Pinpoint the cell where the given text exists, returning its [X, Y] midpoint coordinate. 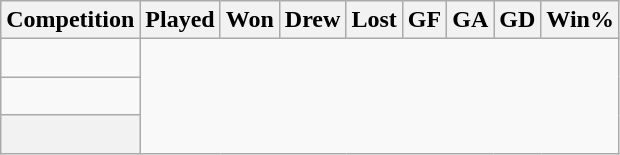
GF [424, 20]
Competition [70, 20]
Played [180, 20]
Won [250, 20]
GD [518, 20]
Win% [580, 20]
Lost [374, 20]
GA [470, 20]
Drew [312, 20]
